Capture the cell that displays the provided text and extract its (x, y) central coordinate. 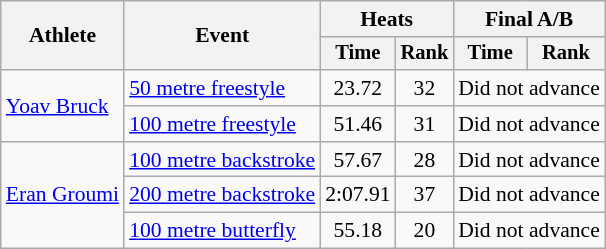
Event (222, 36)
100 metre butterfly (222, 231)
28 (425, 160)
Final A/B (529, 19)
Yoav Bruck (62, 106)
23.72 (358, 88)
31 (425, 124)
Athlete (62, 36)
200 metre backstroke (222, 195)
50 metre freestyle (222, 88)
57.67 (358, 160)
37 (425, 195)
20 (425, 231)
Heats (386, 19)
2:07.91 (358, 195)
32 (425, 88)
51.46 (358, 124)
Eran Groumi (62, 196)
100 metre backstroke (222, 160)
55.18 (358, 231)
100 metre freestyle (222, 124)
